Return [X, Y] of the center of cell containing provided text 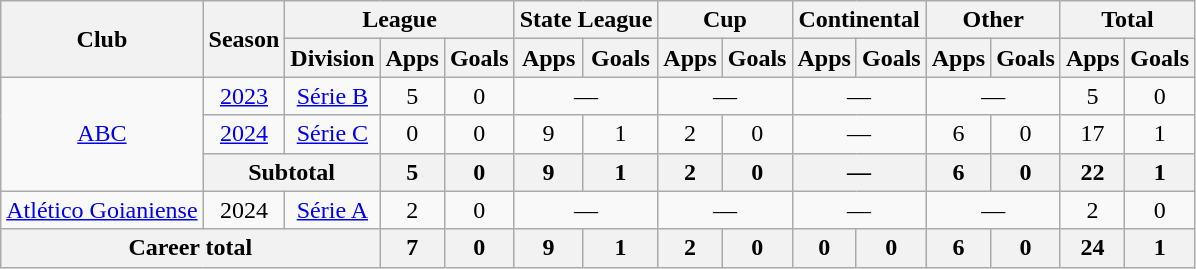
24 [1092, 248]
Career total [190, 248]
State League [586, 20]
17 [1092, 134]
Série C [332, 134]
Cup [725, 20]
7 [412, 248]
League [400, 20]
Série B [332, 96]
Other [993, 20]
ABC [102, 134]
Club [102, 39]
Subtotal [292, 172]
Season [244, 39]
Atlético Goianiense [102, 210]
Continental [859, 20]
Division [332, 58]
2023 [244, 96]
Série A [332, 210]
22 [1092, 172]
Total [1127, 20]
